Find where the given text appears and provide that cell's center as (X, Y) coordinate. 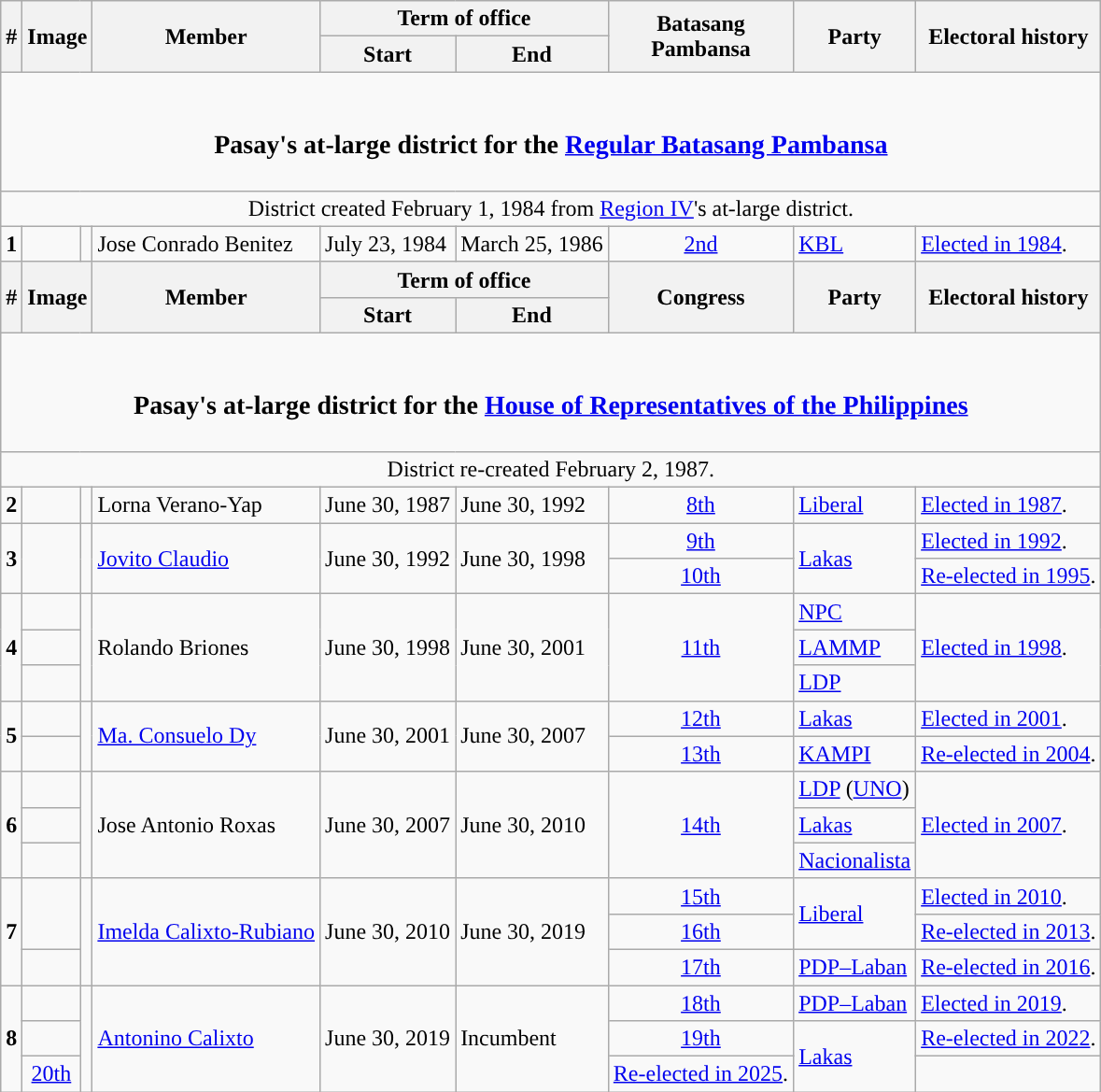
Re-elected in 2025. (700, 1074)
Elected in 1998. (1009, 647)
Pasay's at-large district for the House of Representatives of the Philippines (551, 392)
LDP (855, 683)
Pasay's at-large district for the Regular Batasang Pambansa (551, 131)
19th (700, 1039)
Imelda Calixto-Rubiano (206, 931)
7 (11, 931)
2nd (700, 244)
9th (700, 541)
3 (11, 559)
10th (700, 576)
Re-elected in 2016. (1009, 967)
Nacionalista (855, 860)
20th (51, 1074)
8th (700, 505)
Re-elected in 2022. (1009, 1039)
District created February 1, 1984 from Region IV's at-large district. (551, 208)
Elected in 2019. (1009, 1002)
March 25, 1986 (532, 244)
Rolando Briones (206, 647)
Re-elected in 1995. (1009, 576)
16th (700, 931)
LDP (UNO) (855, 789)
Elected in 1984. (1009, 244)
KBL (855, 244)
Elected in 2010. (1009, 896)
6 (11, 825)
13th (700, 754)
15th (700, 896)
Re-elected in 2004. (1009, 754)
17th (700, 967)
14th (700, 825)
Re-elected in 2013. (1009, 931)
18th (700, 1002)
Jose Conrado Benitez (206, 244)
4 (11, 647)
NPC (855, 612)
Jose Antonio Roxas (206, 825)
Elected in 2007. (1009, 825)
Congress (700, 297)
Incumbent (532, 1038)
Elected in 2001. (1009, 718)
July 23, 1984 (388, 244)
Elected in 1992. (1009, 541)
Lorna Verano-Yap (206, 505)
LAMMP (855, 647)
KAMPI (855, 754)
BatasangPambansa (700, 36)
Antonino Calixto (206, 1038)
11th (700, 647)
Ma. Consuelo Dy (206, 736)
District re-created February 2, 1987. (551, 470)
5 (11, 736)
12th (700, 718)
June 30, 1987 (388, 505)
1 (11, 244)
Jovito Claudio (206, 559)
Elected in 1987. (1009, 505)
2 (11, 505)
8 (11, 1038)
